Locate the cell with the specified text and output its [X, Y] center coordinate. 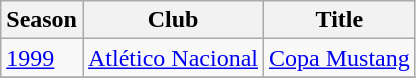
Atlético Nacional [172, 58]
Club [172, 20]
1999 [42, 58]
Title [340, 20]
Copa Mustang [340, 58]
Season [42, 20]
